Scan for the cell matching the given text and deliver its [x, y] coordinate at center. 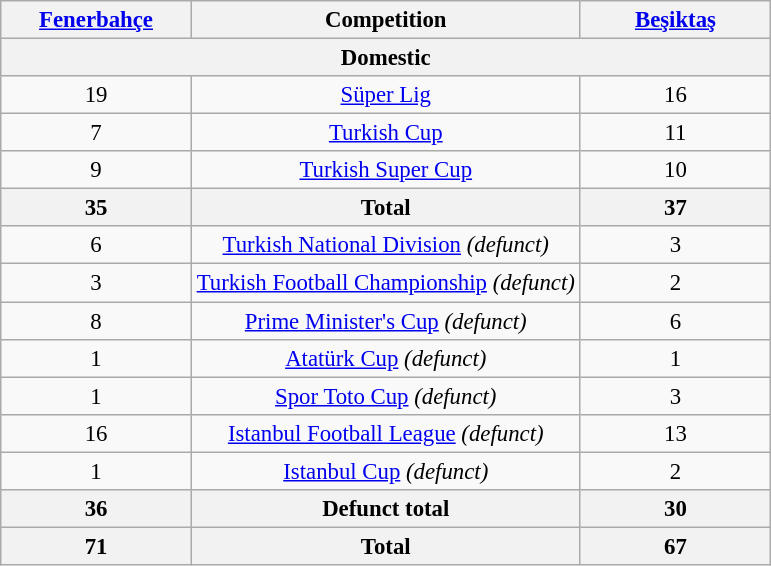
Istanbul Football League (defunct) [386, 433]
Competition [386, 20]
37 [676, 208]
35 [96, 208]
Turkish Football Championship (defunct) [386, 283]
Defunct total [386, 509]
7 [96, 133]
Turkish Super Cup [386, 170]
Prime Minister's Cup (defunct) [386, 321]
36 [96, 509]
Spor Toto Cup (defunct) [386, 396]
Atatürk Cup (defunct) [386, 358]
Beşiktaş [676, 20]
Domestic [386, 58]
9 [96, 170]
71 [96, 546]
11 [676, 133]
13 [676, 433]
10 [676, 170]
Turkish Cup [386, 133]
8 [96, 321]
Istanbul Cup (defunct) [386, 471]
Süper Lig [386, 95]
19 [96, 95]
30 [676, 509]
67 [676, 546]
Fenerbahçe [96, 20]
Turkish National Division (defunct) [386, 245]
